Extract the (X, Y) coordinate from the center of the cell holding the provided text.  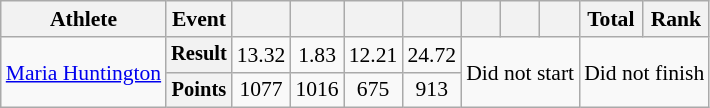
Did not finish (644, 72)
1077 (262, 90)
Points (199, 90)
913 (432, 90)
Did not start (520, 72)
Maria Huntington (84, 72)
Event (199, 19)
13.32 (262, 55)
Rank (676, 19)
12.21 (374, 55)
Result (199, 55)
675 (374, 90)
Athlete (84, 19)
24.72 (432, 55)
1.83 (316, 55)
1016 (316, 90)
Total (610, 19)
